Return (X, Y) of the center of cell containing provided text 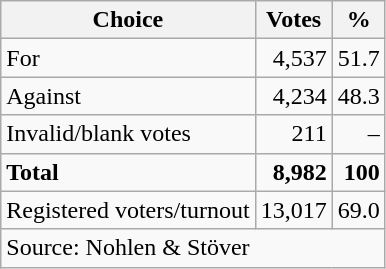
Total (128, 172)
Against (128, 96)
51.7 (358, 58)
Choice (128, 20)
Source: Nohlen & Stöver (193, 248)
13,017 (294, 210)
Registered voters/turnout (128, 210)
For (128, 58)
100 (358, 172)
69.0 (358, 210)
4,537 (294, 58)
211 (294, 134)
4,234 (294, 96)
% (358, 20)
48.3 (358, 96)
Invalid/blank votes (128, 134)
8,982 (294, 172)
Votes (294, 20)
– (358, 134)
